Return (x, y) of the center of cell containing provided text 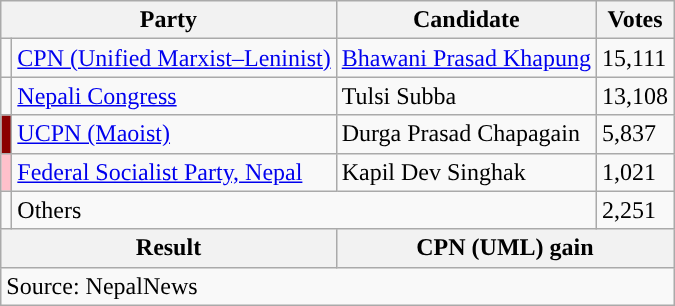
Durga Prasad Chapagain (466, 134)
Candidate (466, 20)
13,108 (636, 96)
Others (304, 210)
Party (168, 20)
Federal Socialist Party, Nepal (174, 172)
15,111 (636, 58)
Result (168, 248)
Nepali Congress (174, 96)
Bhawani Prasad Khapung (466, 58)
CPN (Unified Marxist–Leninist) (174, 58)
Tulsi Subba (466, 96)
CPN (UML) gain (504, 248)
Kapil Dev Singhak (466, 172)
5,837 (636, 134)
1,021 (636, 172)
UCPN (Maoist) (174, 134)
Source: NepalNews (338, 286)
Votes (636, 20)
2,251 (636, 210)
